Identify which cell holds the provided text, then report its [X, Y] central coordinate. 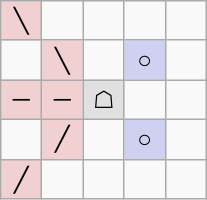
☖ [104, 100]
